Scan for the cell matching the given text and deliver its [X, Y] coordinate at center. 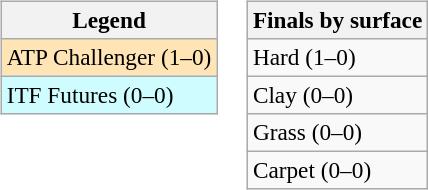
ITF Futures (0–0) [108, 95]
ATP Challenger (1–0) [108, 57]
Finals by surface [337, 20]
Grass (0–0) [337, 133]
Clay (0–0) [337, 95]
Carpet (0–0) [337, 171]
Legend [108, 20]
Hard (1–0) [337, 57]
